Find where the given text appears and provide that cell's center as (x, y) coordinate. 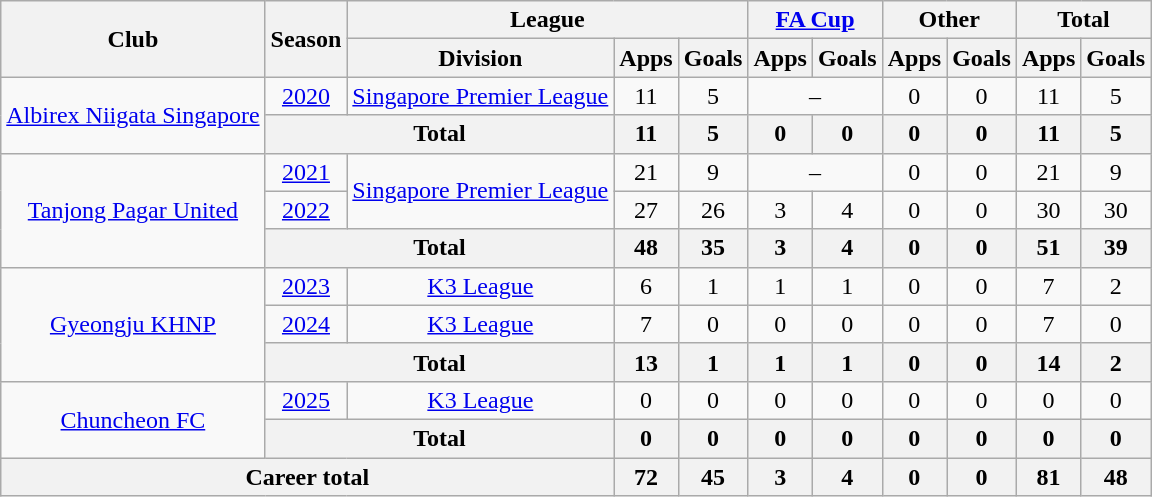
Chuncheon FC (133, 419)
Tanjong Pagar United (133, 210)
13 (646, 362)
2023 (306, 286)
45 (713, 477)
2022 (306, 210)
2021 (306, 172)
Career total (308, 477)
FA Cup (815, 20)
League (548, 20)
Gyeongju KHNP (133, 324)
Season (306, 39)
Club (133, 39)
26 (713, 210)
35 (713, 248)
Division (480, 58)
2024 (306, 324)
39 (1116, 248)
14 (1048, 362)
72 (646, 477)
2025 (306, 400)
6 (646, 286)
Other (949, 20)
27 (646, 210)
Albirex Niigata Singapore (133, 115)
2020 (306, 96)
51 (1048, 248)
81 (1048, 477)
